Provide the [x, y] coordinate of the cell's center where the given text is located.  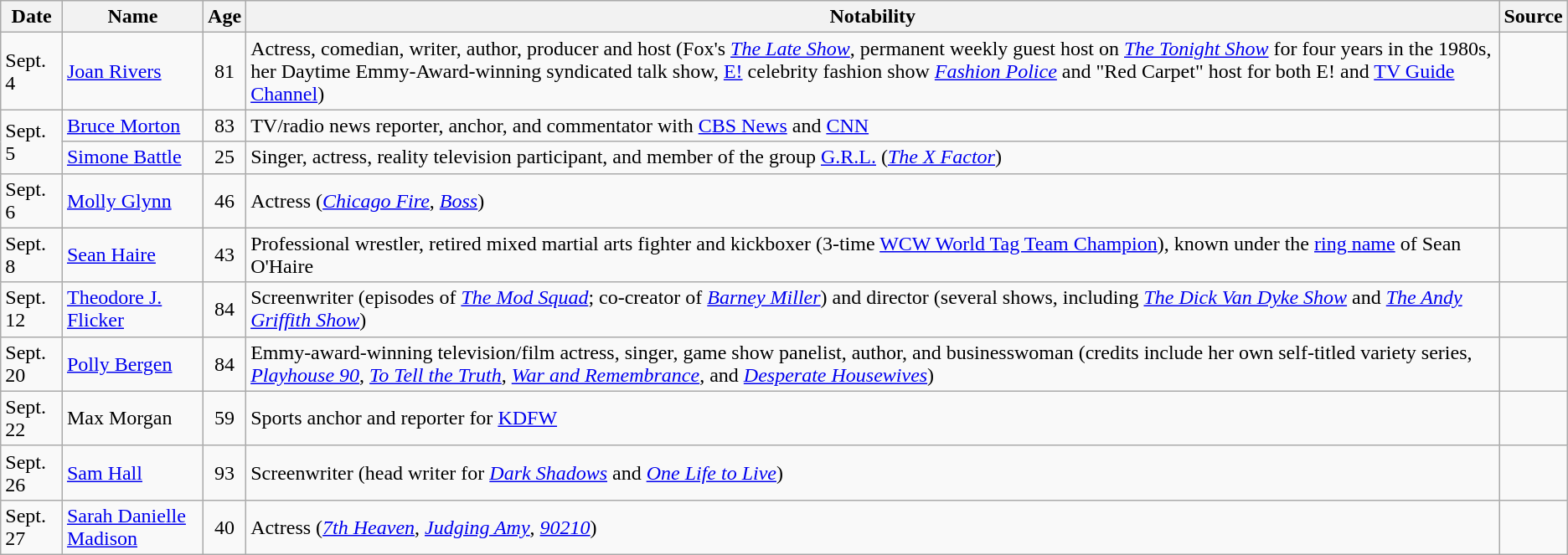
Sept. 8 [32, 254]
40 [224, 527]
Date [32, 17]
Name [132, 17]
Sarah Danielle Madison [132, 527]
Molly Glynn [132, 201]
Sept. 12 [32, 310]
Source [1533, 17]
Sept. 26 [32, 472]
Sept. 22 [32, 419]
Sean Haire [132, 254]
Sept. 5 [32, 141]
Sept. 20 [32, 363]
Max Morgan [132, 419]
Actress (7th Heaven, Judging Amy, 90210) [873, 527]
Polly Bergen [132, 363]
Sept. 27 [32, 527]
TV/radio news reporter, anchor, and commentator with CBS News and CNN [873, 126]
93 [224, 472]
Bruce Morton [132, 126]
Screenwriter (head writer for Dark Shadows and One Life to Live) [873, 472]
Simone Battle [132, 157]
Sports anchor and reporter for KDFW [873, 419]
83 [224, 126]
Notability [873, 17]
Joan Rivers [132, 71]
81 [224, 71]
46 [224, 201]
Singer, actress, reality television participant, and member of the group G.R.L. (The X Factor) [873, 157]
43 [224, 254]
Sept. 6 [32, 201]
25 [224, 157]
Theodore J. Flicker [132, 310]
59 [224, 419]
Sept. 4 [32, 71]
Actress (Chicago Fire, Boss) [873, 201]
Age [224, 17]
Sam Hall [132, 472]
